Locate the cell with the specified text and output its [X, Y] center coordinate. 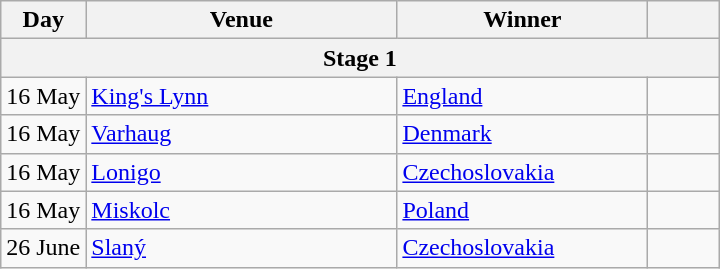
Day [44, 20]
Poland [522, 210]
Venue [242, 20]
Winner [522, 20]
Slaný [242, 248]
England [522, 96]
Lonigo [242, 172]
Denmark [522, 134]
King's Lynn [242, 96]
Miskolc [242, 210]
Varhaug [242, 134]
Stage 1 [360, 58]
26 June [44, 248]
